From the cell containing the given text, extract its center point as (x, y) coordinate. 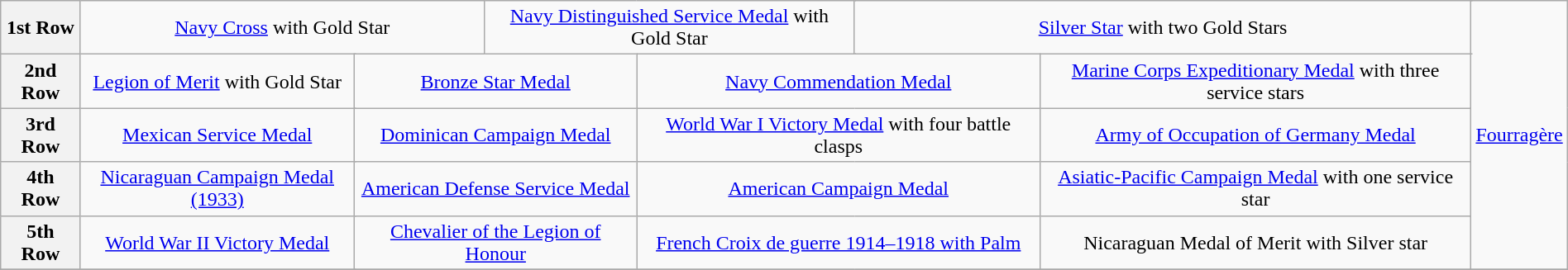
Navy Distinguished Service Medal with Gold Star (669, 28)
Silver Star with two Gold Stars (1163, 28)
French Croix de guerre 1914–1918 with Palm (839, 243)
American Campaign Medal (839, 188)
World War I Victory Medal with four battle clasps (839, 135)
Marine Corps Expeditionary Medal with three service stars (1255, 81)
Fourragère (1519, 135)
3rd Row (41, 135)
Mexican Service Medal (217, 135)
World War II Victory Medal (217, 243)
2nd Row (41, 81)
5th Row (41, 243)
Army of Occupation of Germany Medal (1255, 135)
Navy Cross with Gold Star (282, 28)
American Defense Service Medal (495, 188)
Asiatic-Pacific Campaign Medal with one service star (1255, 188)
Legion of Merit with Gold Star (217, 81)
Bronze Star Medal (495, 81)
1st Row (41, 28)
Chevalier of the Legion of Honour (495, 243)
4th Row (41, 188)
Nicaraguan Campaign Medal (1933) (217, 188)
Nicaraguan Medal of Merit with Silver star (1255, 243)
Dominican Campaign Medal (495, 135)
Navy Commendation Medal (839, 81)
